Output the [X, Y] coordinate of the center of the cell containing the given text.  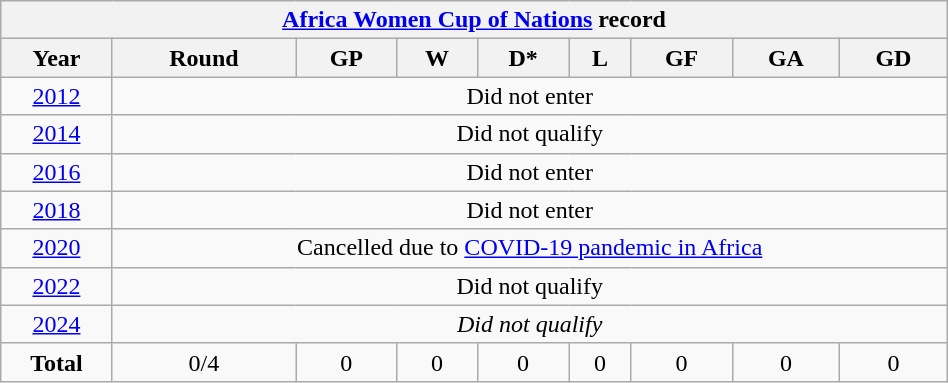
Cancelled due to COVID-19 pandemic in Africa [530, 248]
2014 [56, 134]
L [600, 58]
Round [204, 58]
D* [523, 58]
Year [56, 58]
GD [894, 58]
2024 [56, 324]
GA [786, 58]
2018 [56, 210]
GF [682, 58]
2016 [56, 172]
Africa Women Cup of Nations record [474, 20]
0/4 [204, 362]
2012 [56, 96]
Total [56, 362]
GP [346, 58]
W [437, 58]
2020 [56, 248]
2022 [56, 286]
